Scan for the cell matching the given text and deliver its [X, Y] coordinate at center. 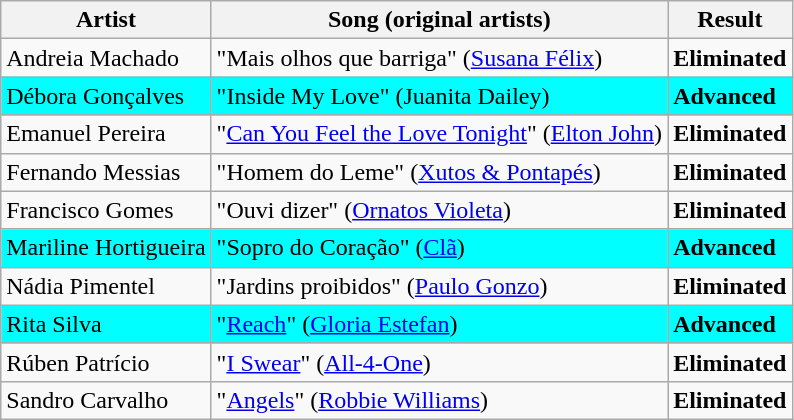
Nádia Pimentel [106, 286]
"Reach" (Gloria Estefan) [440, 324]
"Homem do Leme" (Xutos & Pontapés) [440, 172]
"Mais olhos que barriga" (Susana Félix) [440, 58]
"Jardins proibidos" (Paulo Gonzo) [440, 286]
Sandro Carvalho [106, 400]
Mariline Hortigueira [106, 248]
Emanuel Pereira [106, 134]
"Ouvi dizer" (Ornatos Violeta) [440, 210]
Rita Silva [106, 324]
Rúben Patrício [106, 362]
"Inside My Love" (Juanita Dailey) [440, 96]
Andreia Machado [106, 58]
Francisco Gomes [106, 210]
"Sopro do Coração" (Clã) [440, 248]
"Can You Feel the Love Tonight" (Elton John) [440, 134]
Result [730, 20]
Artist [106, 20]
"Angels" (Robbie Williams) [440, 400]
Fernando Messias [106, 172]
"I Swear" (All-4-One) [440, 362]
Débora Gonçalves [106, 96]
Song (original artists) [440, 20]
